Determine the [X, Y] coordinate at the center of the cell enclosing the given text.  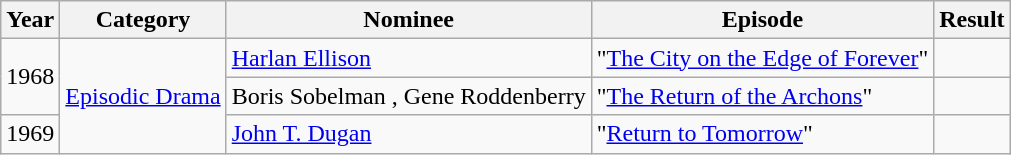
Result [972, 20]
Harlan Ellison [408, 58]
1968 [30, 77]
Episodic Drama [143, 96]
"The Return of the Archons" [762, 96]
Nominee [408, 20]
John T. Dugan [408, 134]
Boris Sobelman , Gene Roddenberry [408, 96]
Episode [762, 20]
Category [143, 20]
"Return to Tomorrow" [762, 134]
Year [30, 20]
"The City on the Edge of Forever" [762, 58]
1969 [30, 134]
